Pinpoint the cell where the given text exists, returning its [X, Y] midpoint coordinate. 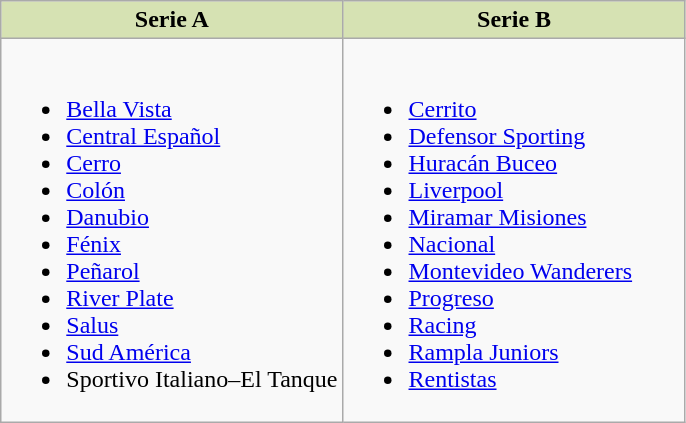
Serie A [172, 20]
CerritoDefensor SportingHuracán BuceoLiverpoolMiramar MisionesNacionalMontevideo WanderersProgresoRacingRampla JuniorsRentistas [514, 230]
Serie B [514, 20]
Bella VistaCentral EspañolCerroColónDanubioFénixPeñarolRiver PlateSalusSud AméricaSportivo Italiano–El Tanque [172, 230]
